Output the [x, y] coordinate of the center of the cell containing the given text.  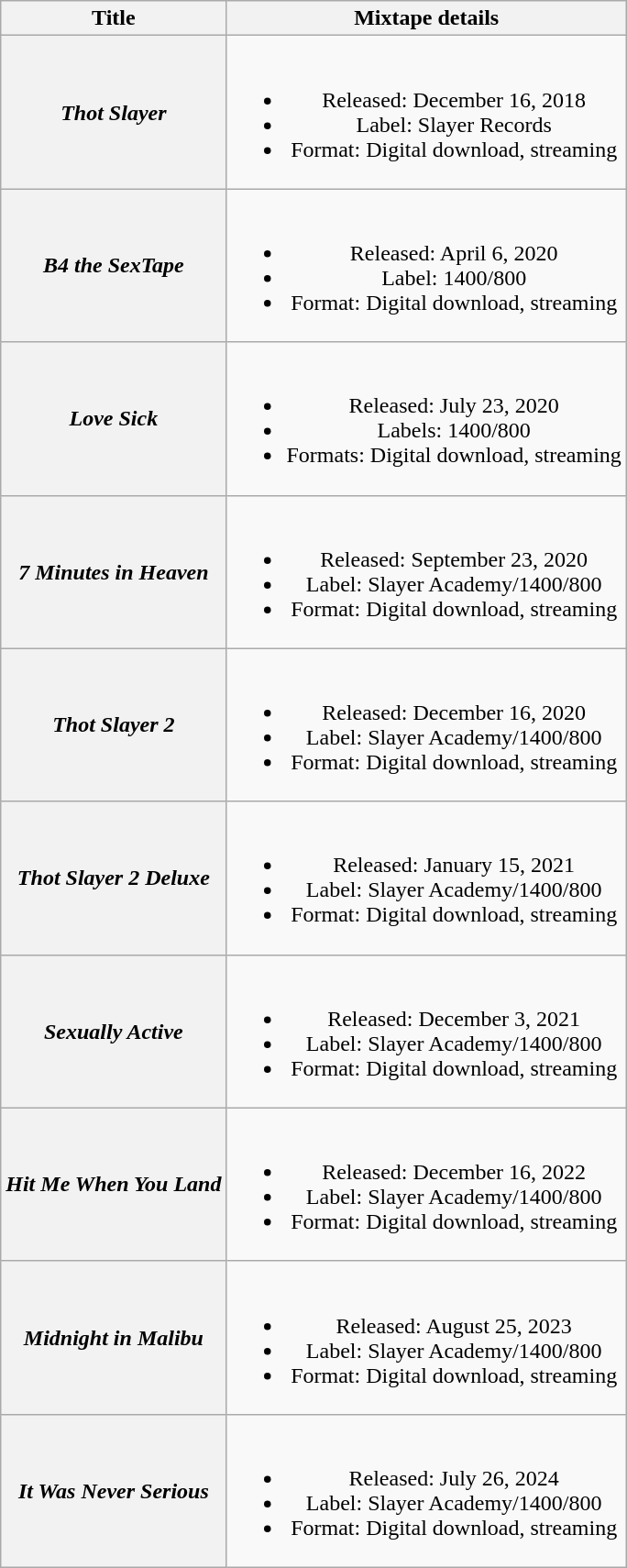
Released: December 3, 2021Label: Slayer Academy/1400/800Format: Digital download, streaming [426, 1031]
Released: December 16, 2022Label: Slayer Academy/1400/800Format: Digital download, streaming [426, 1185]
7 Minutes in Heaven [114, 572]
Thot Slayer 2 Deluxe [114, 878]
Released: December 16, 2020Label: Slayer Academy/1400/800Format: Digital download, streaming [426, 724]
Released: July 26, 2024Label: Slayer Academy/1400/800Format: Digital download, streaming [426, 1491]
Released: January 15, 2021Label: Slayer Academy/1400/800Format: Digital download, streaming [426, 878]
Hit Me When You Land [114, 1185]
Released: April 6, 2020Label: 1400/800Format: Digital download, streaming [426, 266]
Love Sick [114, 418]
Sexually Active [114, 1031]
Released: September 23, 2020Label: Slayer Academy/1400/800Format: Digital download, streaming [426, 572]
Released: July 23, 2020Labels: 1400/800Formats: Digital download, streaming [426, 418]
Midnight in Malibu [114, 1337]
B4 the SexTape [114, 266]
It Was Never Serious [114, 1491]
Released: August 25, 2023Label: Slayer Academy/1400/800Format: Digital download, streaming [426, 1337]
Released: December 16, 2018Label: Slayer RecordsFormat: Digital download, streaming [426, 112]
Mixtape details [426, 18]
Thot Slayer 2 [114, 724]
Thot Slayer [114, 112]
Title [114, 18]
